Return the (X, Y) coordinate for the center point of the cell that contains the specified text.  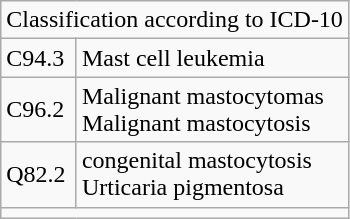
congenital mastocytosisUrticaria pigmentosa (212, 174)
Classification according to ICD-10 (175, 20)
C94.3 (39, 58)
Q82.2 (39, 174)
Malignant mastocytomasMalignant mastocytosis (212, 110)
C96.2 (39, 110)
Mast cell leukemia (212, 58)
